Return (X, Y) of the center of cell containing provided text 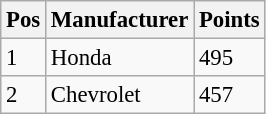
Honda (120, 58)
Chevrolet (120, 95)
495 (230, 58)
457 (230, 95)
1 (24, 58)
Pos (24, 20)
Manufacturer (120, 20)
2 (24, 95)
Points (230, 20)
